Identify which cell holds the provided text, then report its [x, y] central coordinate. 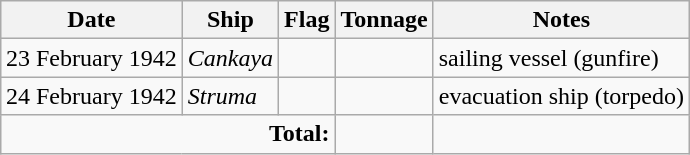
Notes [561, 20]
Date [91, 20]
sailing vessel (gunfire) [561, 58]
Struma [230, 96]
Ship [230, 20]
Flag [307, 20]
evacuation ship (torpedo) [561, 96]
23 February 1942 [91, 58]
Cankaya [230, 58]
24 February 1942 [91, 96]
Tonnage [384, 20]
Total: [167, 134]
